Capture the cell that displays the provided text and extract its (X, Y) central coordinate. 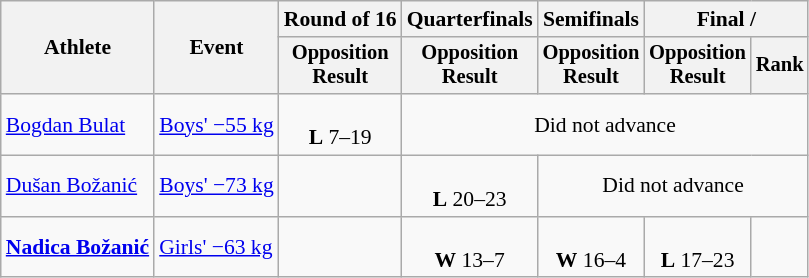
Quarterfinals (470, 19)
Athlete (78, 48)
Nadica Božanić (78, 248)
Dušan Božanić (78, 186)
W 13–7 (470, 248)
Bogdan Bulat (78, 124)
Boys' −55 kg (216, 124)
Rank (780, 66)
Boys' −73 kg (216, 186)
Event (216, 48)
Semifinals (592, 19)
L 7–19 (340, 124)
W 16–4 (592, 248)
Final / (726, 19)
L 20–23 (470, 186)
L 17–23 (698, 248)
Girls' −63 kg (216, 248)
Round of 16 (340, 19)
